Provide the [X, Y] coordinate of the cell's center where the given text is located.  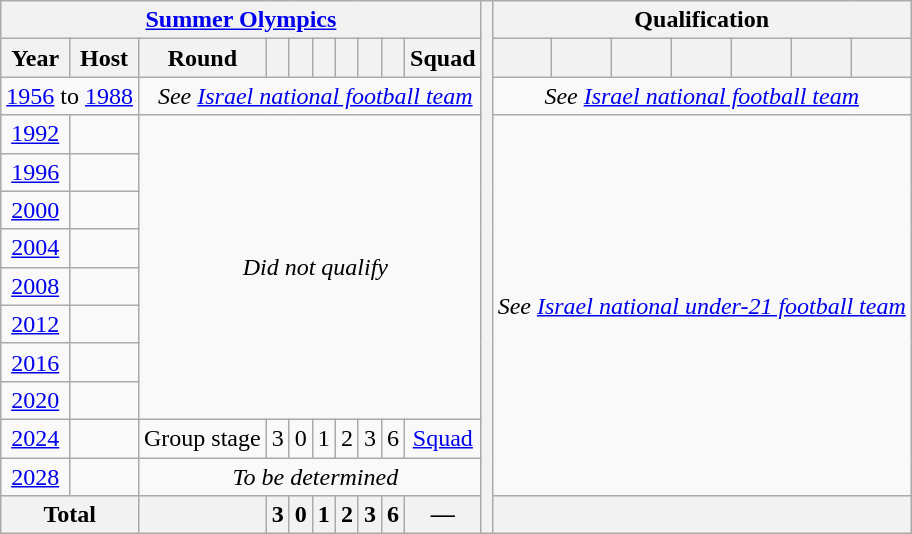
Year [36, 58]
2016 [36, 362]
Total [70, 515]
1956 to 1988 [70, 96]
See Israel national under-21 football team [702, 306]
2024 [36, 438]
2020 [36, 400]
Group stage [202, 438]
— [443, 515]
To be determined [315, 477]
Summer Olympics [241, 20]
Qualification [702, 20]
Round [202, 58]
1992 [36, 134]
Did not qualify [315, 267]
2008 [36, 286]
2012 [36, 324]
Host [104, 58]
2004 [36, 248]
2028 [36, 477]
1996 [36, 172]
2000 [36, 210]
